Provide the (x, y) coordinate of the cell's center where the given text is located.  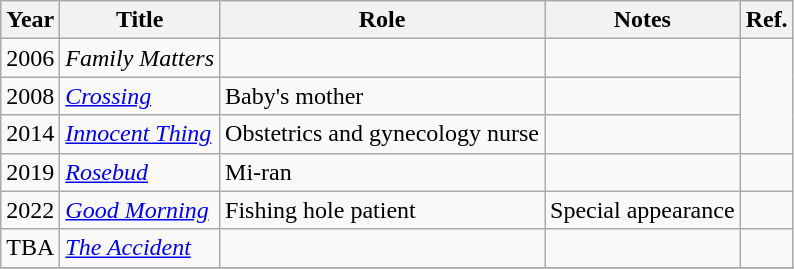
Ref. (766, 20)
Family Matters (140, 58)
Innocent Thing (140, 134)
Crossing (140, 96)
2022 (30, 210)
Good Morning (140, 210)
Mi-ran (382, 172)
Role (382, 20)
TBA (30, 248)
Notes (642, 20)
Rosebud (140, 172)
Year (30, 20)
2014 (30, 134)
Baby's mother (382, 96)
2008 (30, 96)
2019 (30, 172)
Special appearance (642, 210)
Title (140, 20)
The Accident (140, 248)
2006 (30, 58)
Fishing hole patient (382, 210)
Obstetrics and gynecology nurse (382, 134)
